Identify which cell holds the provided text, then report its [x, y] central coordinate. 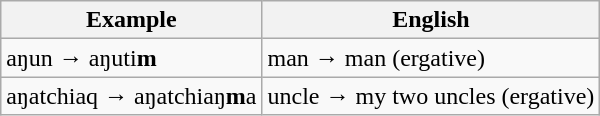
English [431, 20]
uncle → my two uncles (ergative) [431, 96]
Example [132, 20]
aŋun → aŋutim [132, 58]
aŋatchiaq → aŋatchiaŋma [132, 96]
man → man (ergative) [431, 58]
